Scan for the cell matching the given text and deliver its (x, y) coordinate at center. 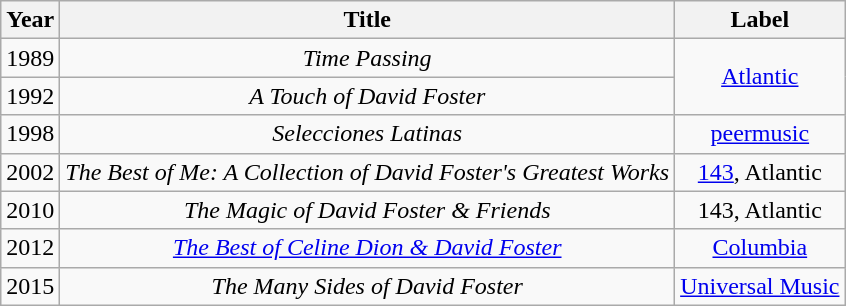
The Many Sides of David Foster (368, 286)
Time Passing (368, 58)
Title (368, 20)
1998 (30, 134)
1992 (30, 96)
2002 (30, 172)
1989 (30, 58)
The Best of Celine Dion & David Foster (368, 248)
Columbia (760, 248)
Selecciones Latinas (368, 134)
The Best of Me: A Collection of David Foster's Greatest Works (368, 172)
Year (30, 20)
peermusic (760, 134)
The Magic of David Foster & Friends (368, 210)
Universal Music (760, 286)
Label (760, 20)
2015 (30, 286)
2010 (30, 210)
Atlantic (760, 77)
2012 (30, 248)
A Touch of David Foster (368, 96)
